From the cell containing the given text, extract its center point as [x, y] coordinate. 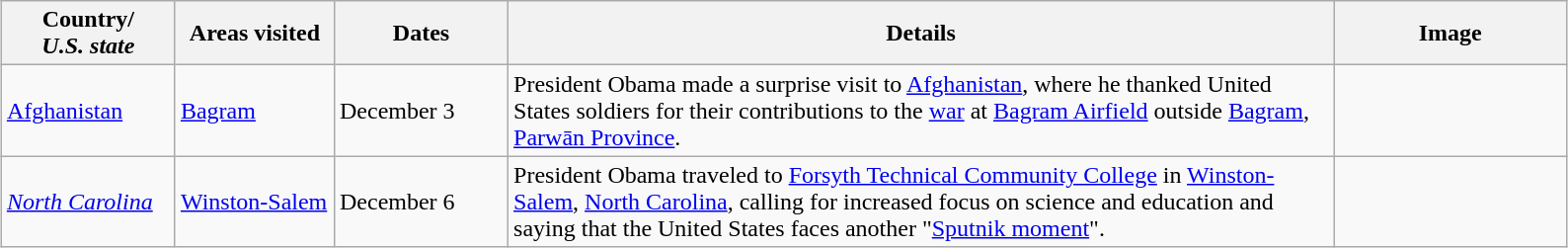
North Carolina [88, 202]
December 3 [421, 111]
December 6 [421, 202]
Winston-Salem [255, 202]
Country/U.S. state [88, 34]
Bagram [255, 111]
Areas visited [255, 34]
Dates [421, 34]
Details [921, 34]
Image [1450, 34]
Afghanistan [88, 111]
